Capture the cell that displays the provided text and extract its (x, y) central coordinate. 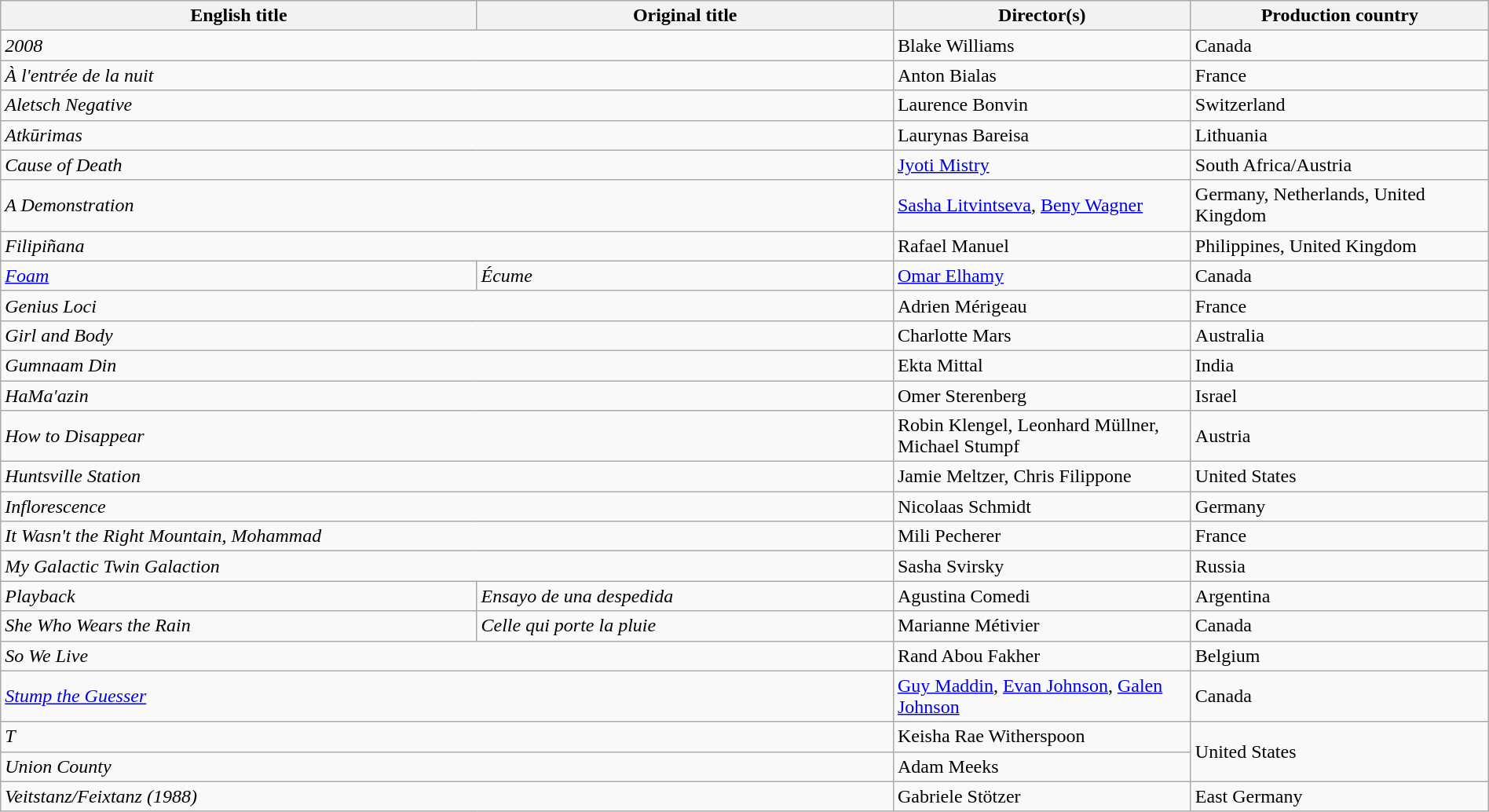
Nicolaas Schmidt (1041, 507)
Inflorescence (448, 507)
Agustina Comedi (1041, 596)
Rafael Manuel (1041, 246)
My Galactic Twin Galaction (448, 566)
Ekta Mittal (1041, 365)
Genius Loci (448, 305)
Laurence Bonvin (1041, 105)
Jyoti Mistry (1041, 165)
Celle qui porte la pluie (685, 626)
English title (239, 16)
Sasha Svirsky (1041, 566)
Huntsville Station (448, 477)
Cause of Death (448, 165)
Russia (1340, 566)
Mili Pecherer (1041, 536)
Philippines, United Kingdom (1340, 246)
Original title (685, 16)
HaMa'azin (448, 395)
Australia (1340, 335)
Gabriele Stötzer (1041, 796)
Argentina (1340, 596)
Playback (239, 596)
2008 (448, 46)
Omer Sterenberg (1041, 395)
Écume (685, 276)
A Demonstration (448, 206)
Union County (448, 766)
Marianne Métivier (1041, 626)
Switzerland (1340, 105)
Rand Abou Fakher (1041, 656)
Laurynas Bareisa (1041, 135)
So We Live (448, 656)
Aletsch Negative (448, 105)
East Germany (1340, 796)
Stump the Guesser (448, 696)
Belgium (1340, 656)
T (448, 737)
It Wasn't the Right Mountain, Mohammad (448, 536)
Lithuania (1340, 135)
South Africa/Austria (1340, 165)
Austria (1340, 437)
India (1340, 365)
Germany, Netherlands, United Kingdom (1340, 206)
Omar Elhamy (1041, 276)
Adrien Mérigeau (1041, 305)
Robin Klengel, Leonhard Müllner, Michael Stumpf (1041, 437)
Anton Bialas (1041, 75)
She Who Wears the Rain (239, 626)
Adam Meeks (1041, 766)
Veitstanz/Feixtanz (1988) (448, 796)
Gumnaam Din (448, 365)
Germany (1340, 507)
Jamie Meltzer, Chris Filippone (1041, 477)
Foam (239, 276)
Production country (1340, 16)
Atkūrimas (448, 135)
How to Disappear (448, 437)
Girl and Body (448, 335)
À l'entrée de la nuit (448, 75)
Keisha Rae Witherspoon (1041, 737)
Blake Williams (1041, 46)
Israel (1340, 395)
Charlotte Mars (1041, 335)
Ensayo de una despedida (685, 596)
Filipiñana (448, 246)
Sasha Litvintseva, Beny Wagner (1041, 206)
Guy Maddin, Evan Johnson, Galen Johnson (1041, 696)
Director(s) (1041, 16)
